Output the (X, Y) coordinate of the center of the cell containing the given text.  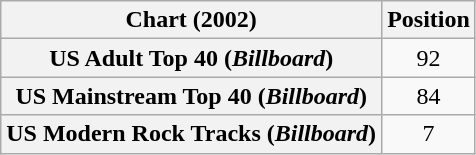
US Mainstream Top 40 (Billboard) (192, 96)
Position (429, 20)
92 (429, 58)
84 (429, 96)
Chart (2002) (192, 20)
7 (429, 134)
US Modern Rock Tracks (Billboard) (192, 134)
US Adult Top 40 (Billboard) (192, 58)
